Locate the cell with the specified text and output its (X, Y) center coordinate. 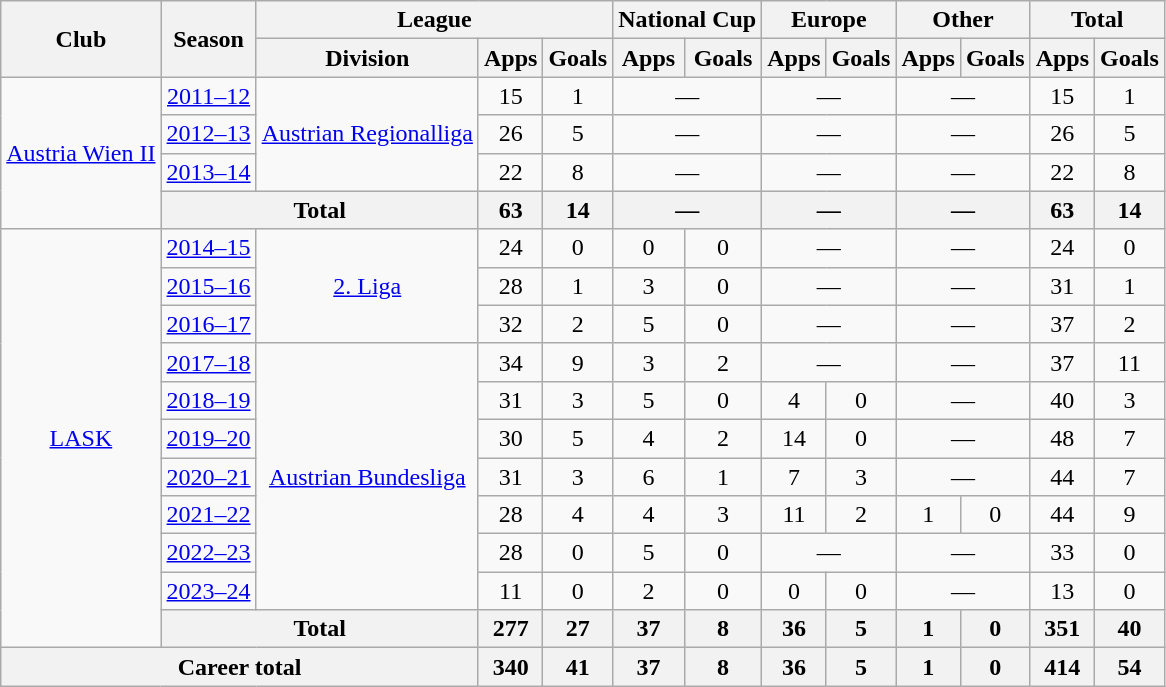
2011–12 (208, 96)
Career total (240, 667)
Austrian Bundesliga (367, 476)
League (434, 20)
34 (510, 362)
Austrian Regionalliga (367, 134)
2022–23 (208, 553)
41 (578, 667)
2017–18 (208, 362)
2018–19 (208, 400)
Austria Wien II (81, 153)
351 (1062, 629)
30 (510, 438)
LASK (81, 438)
6 (649, 477)
Other (963, 20)
2012–13 (208, 134)
27 (578, 629)
2020–21 (208, 477)
2. Liga (367, 286)
National Cup (688, 20)
2021–22 (208, 515)
33 (1062, 553)
Season (208, 39)
13 (1062, 591)
2014–15 (208, 248)
48 (1062, 438)
2019–20 (208, 438)
277 (510, 629)
Club (81, 39)
2013–14 (208, 172)
Europe (829, 20)
414 (1062, 667)
54 (1130, 667)
32 (510, 324)
2016–17 (208, 324)
Division (367, 58)
340 (510, 667)
2015–16 (208, 286)
2023–24 (208, 591)
